Capture the cell that displays the provided text and extract its (X, Y) central coordinate. 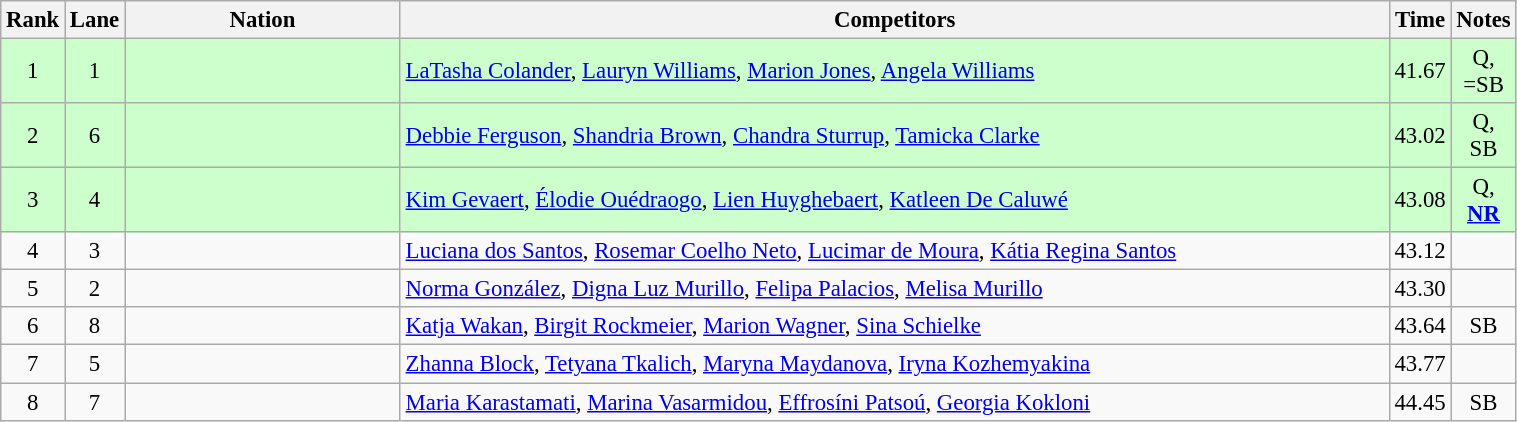
Zhanna Block, Tetyana Tkalich, Maryna Maydanova, Iryna Kozhemyakina (894, 364)
Q, =SB (1484, 72)
43.02 (1420, 136)
43.77 (1420, 364)
Q, NR (1484, 200)
Maria Karastamati, Marina Vasarmidou, Effrosíni Patsoú, Georgia Kokloni (894, 402)
Debbie Ferguson, Shandria Brown, Chandra Sturrup, Tamicka Clarke (894, 136)
Kim Gevaert, Élodie Ouédraogo, Lien Huyghebaert, Katleen De Caluwé (894, 200)
Time (1420, 20)
43.30 (1420, 289)
Norma González, Digna Luz Murillo, Felipa Palacios, Melisa Murillo (894, 289)
Rank (33, 20)
43.08 (1420, 200)
Competitors (894, 20)
Nation (263, 20)
Luciana dos Santos, Rosemar Coelho Neto, Lucimar de Moura, Kátia Regina Santos (894, 251)
Lane (95, 20)
Notes (1484, 20)
43.64 (1420, 327)
Katja Wakan, Birgit Rockmeier, Marion Wagner, Sina Schielke (894, 327)
Q, SB (1484, 136)
44.45 (1420, 402)
41.67 (1420, 72)
LaTasha Colander, Lauryn Williams, Marion Jones, Angela Williams (894, 72)
43.12 (1420, 251)
